Scan for the cell matching the given text and deliver its (x, y) coordinate at center. 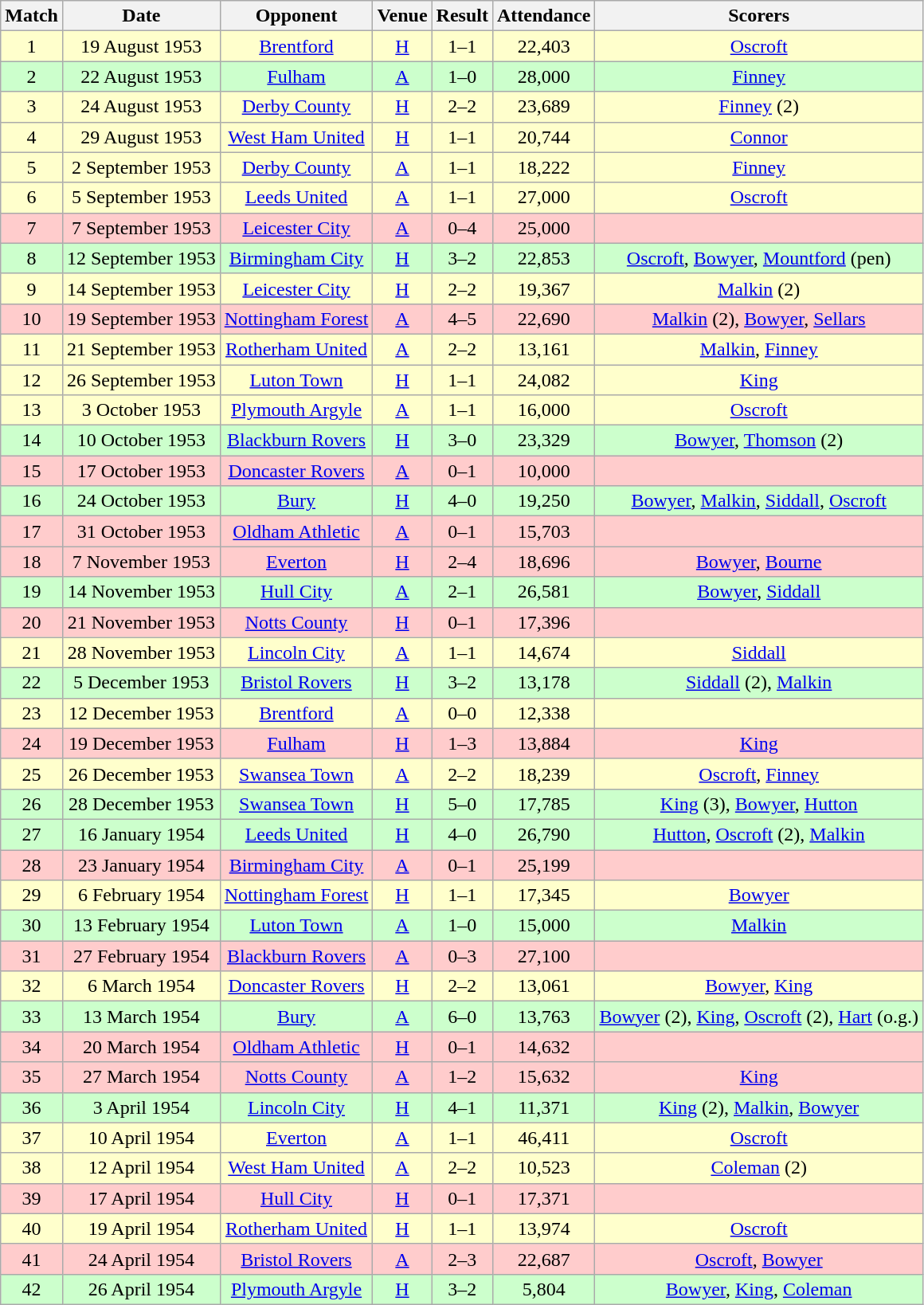
Coleman (2) (759, 1168)
36 (32, 1107)
22,687 (543, 1259)
13,178 (543, 683)
20 (32, 622)
15 (32, 471)
31 October 1953 (141, 531)
13 (32, 410)
Malkin (2), Bowyer, Sellars (759, 319)
25,199 (543, 864)
46,411 (543, 1138)
19 September 1953 (141, 319)
28,000 (543, 76)
17,345 (543, 895)
22,853 (543, 258)
22 (32, 683)
25 (32, 774)
6 February 1954 (141, 895)
19 August 1953 (141, 46)
31 (32, 956)
17 April 1954 (141, 1198)
King (2), Malkin, Bowyer (759, 1107)
10,523 (543, 1168)
1–3 (462, 743)
32 (32, 986)
17,785 (543, 804)
25,000 (543, 228)
29 August 1953 (141, 137)
Malkin (759, 926)
5 (32, 167)
26 (32, 804)
2 September 1953 (141, 167)
15,632 (543, 1077)
Bowyer, Bourne (759, 562)
33 (32, 1017)
Oscroft, Bowyer (759, 1259)
22,690 (543, 319)
5–0 (462, 804)
18 (32, 562)
24,082 (543, 380)
17 (32, 531)
Siddall (759, 652)
13 February 1954 (141, 926)
13,061 (543, 986)
42 (32, 1289)
19 April 1954 (141, 1229)
23 (32, 713)
35 (32, 1077)
37 (32, 1138)
41 (32, 1259)
10 April 1954 (141, 1138)
5 September 1953 (141, 198)
23,329 (543, 441)
2–3 (462, 1259)
Bowyer (2), King, Oscroft (2), Hart (o.g.) (759, 1017)
Venue (402, 16)
2–4 (462, 562)
Finney (2) (759, 107)
26 December 1953 (141, 774)
26,581 (543, 592)
22 August 1953 (141, 76)
10,000 (543, 471)
Result (462, 16)
27,100 (543, 956)
Opponent (296, 16)
Match (32, 16)
13 March 1954 (141, 1017)
26 September 1953 (141, 380)
0–4 (462, 228)
Bowyer, King (759, 986)
24 August 1953 (141, 107)
6 (32, 198)
4 (32, 137)
10 October 1953 (141, 441)
27 March 1954 (141, 1077)
28 (32, 864)
1–2 (462, 1077)
13,161 (543, 349)
39 (32, 1198)
2–1 (462, 592)
Scorers (759, 16)
Oscroft, Bowyer, Mountford (pen) (759, 258)
7 (32, 228)
3 (32, 107)
0–0 (462, 713)
27 February 1954 (141, 956)
19 December 1953 (141, 743)
12 April 1954 (141, 1168)
12 (32, 380)
24 April 1954 (141, 1259)
23 January 1954 (141, 864)
3–0 (462, 441)
26,790 (543, 834)
29 (32, 895)
6 March 1954 (141, 986)
12,338 (543, 713)
11 (32, 349)
19,367 (543, 288)
Hutton, Oscroft (2), Malkin (759, 834)
20,744 (543, 137)
12 September 1953 (141, 258)
22,403 (543, 46)
13,884 (543, 743)
10 (32, 319)
14,632 (543, 1047)
14 (32, 441)
Bowyer, Siddall (759, 592)
13,974 (543, 1229)
15,703 (543, 531)
24 (32, 743)
16 (32, 501)
Bowyer, Thomson (2) (759, 441)
7 November 1953 (141, 562)
2 (32, 76)
18,222 (543, 167)
27,000 (543, 198)
3 October 1953 (141, 410)
27 (32, 834)
12 December 1953 (141, 713)
Bowyer, King, Coleman (759, 1289)
16 January 1954 (141, 834)
Malkin (2) (759, 288)
4–1 (462, 1107)
Bowyer (759, 895)
40 (32, 1229)
11,371 (543, 1107)
3 April 1954 (141, 1107)
Bowyer, Malkin, Siddall, Oscroft (759, 501)
5,804 (543, 1289)
14 September 1953 (141, 288)
18,696 (543, 562)
Malkin, Finney (759, 349)
21 (32, 652)
34 (32, 1047)
17,371 (543, 1198)
16,000 (543, 410)
Siddall (2), Malkin (759, 683)
9 (32, 288)
23,689 (543, 107)
Oscroft, Finney (759, 774)
38 (32, 1168)
Attendance (543, 16)
19,250 (543, 501)
21 September 1953 (141, 349)
28 December 1953 (141, 804)
14,674 (543, 652)
King (3), Bowyer, Hutton (759, 804)
19 (32, 592)
1 (32, 46)
15,000 (543, 926)
26 April 1954 (141, 1289)
30 (32, 926)
13,763 (543, 1017)
Date (141, 16)
5 December 1953 (141, 683)
7 September 1953 (141, 228)
4–5 (462, 319)
6–0 (462, 1017)
20 March 1954 (141, 1047)
8 (32, 258)
14 November 1953 (141, 592)
Connor (759, 137)
28 November 1953 (141, 652)
17 October 1953 (141, 471)
17,396 (543, 622)
21 November 1953 (141, 622)
18,239 (543, 774)
0–3 (462, 956)
24 October 1953 (141, 501)
